Capture the cell that displays the provided text and extract its (X, Y) central coordinate. 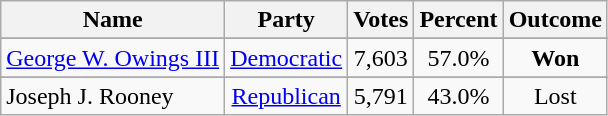
Party (286, 20)
Democratic (286, 58)
Lost (555, 96)
Votes (381, 20)
5,791 (381, 96)
Name (113, 20)
Percent (458, 20)
Won (555, 58)
Outcome (555, 20)
7,603 (381, 58)
43.0% (458, 96)
Republican (286, 96)
George W. Owings III (113, 58)
Joseph J. Rooney (113, 96)
57.0% (458, 58)
